Return the [x, y] coordinate for the center point of the cell that contains the specified text.  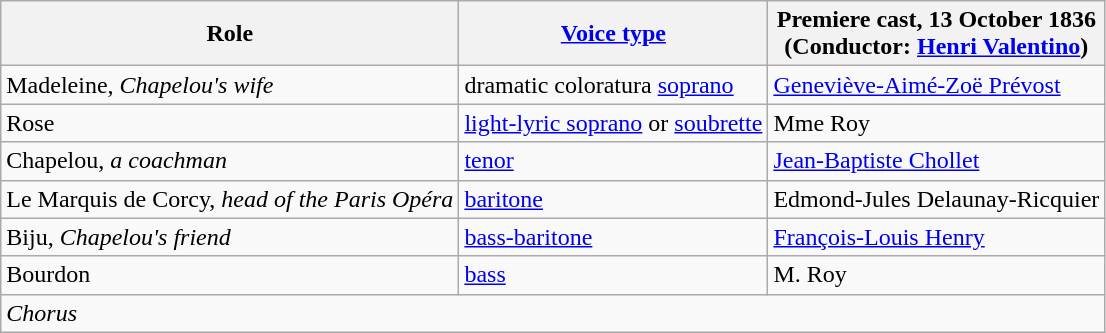
Chorus [553, 313]
Jean-Baptiste Chollet [936, 161]
Mme Roy [936, 123]
bass-baritone [614, 237]
Edmond-Jules Delaunay-Ricquier [936, 199]
M. Roy [936, 275]
dramatic coloratura soprano [614, 85]
Rose [230, 123]
Biju, Chapelou's friend [230, 237]
Role [230, 34]
tenor [614, 161]
Premiere cast, 13 October 1836(Conductor: Henri Valentino) [936, 34]
François-Louis Henry [936, 237]
Bourdon [230, 275]
light-lyric soprano or soubrette [614, 123]
Le Marquis de Corcy, head of the Paris Opéra [230, 199]
bass [614, 275]
Chapelou, a coachman [230, 161]
Madeleine, Chapelou's wife [230, 85]
baritone [614, 199]
Geneviève-Aimé-Zoë Prévost [936, 85]
Voice type [614, 34]
